Determine the [x, y] coordinate at the center of the cell enclosing the given text.  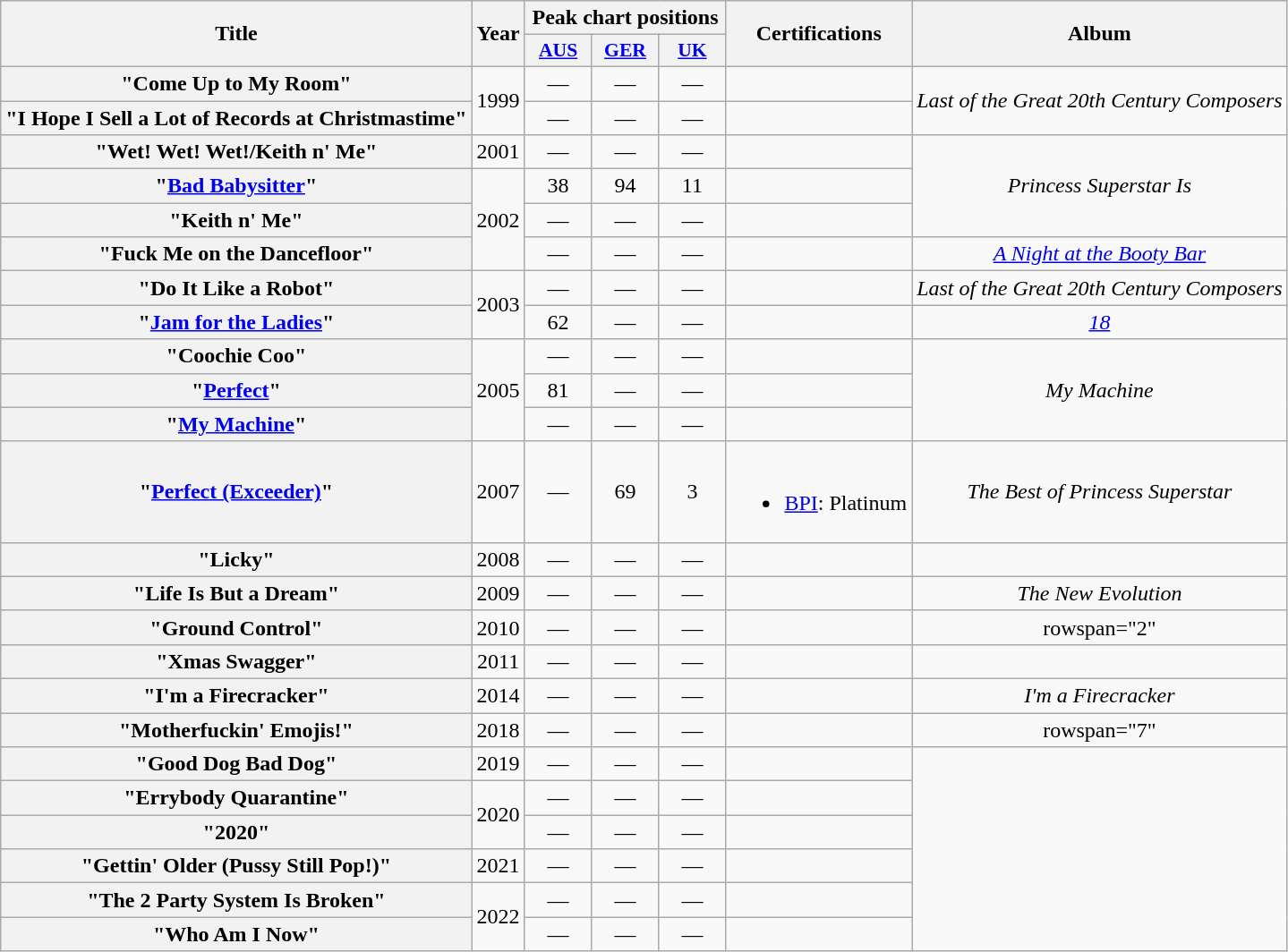
"Xmas Swagger" [236, 661]
"I Hope I Sell a Lot of Records at Christmastime" [236, 117]
Year [498, 34]
Album [1100, 34]
69 [625, 492]
"Ground Control" [236, 627]
"Who Am I Now" [236, 934]
"My Machine" [236, 424]
2019 [498, 764]
UK [693, 51]
2005 [498, 390]
My Machine [1100, 390]
2021 [498, 866]
2003 [498, 305]
18 [1100, 322]
"Life Is But a Dream" [236, 593]
rowspan="2" [1100, 627]
BPI: Platinum [819, 492]
Title [236, 34]
rowspan="7" [1100, 729]
2022 [498, 917]
2009 [498, 593]
"Keith n' Me" [236, 220]
Princess Superstar Is [1100, 186]
2007 [498, 492]
11 [693, 186]
"Fuck Me on the Dancefloor" [236, 254]
2010 [498, 627]
94 [625, 186]
"Motherfuckin' Emojis!" [236, 729]
2001 [498, 152]
"Wet! Wet! Wet!/Keith n' Me" [236, 152]
A Night at the Booty Bar [1100, 254]
"I'm a Firecracker" [236, 695]
AUS [559, 51]
2011 [498, 661]
81 [559, 390]
"2020" [236, 832]
"Perfect (Exceeder)" [236, 492]
2018 [498, 729]
62 [559, 322]
2020 [498, 815]
"Bad Babysitter" [236, 186]
"Gettin' Older (Pussy Still Pop!)" [236, 866]
I'm a Firecracker [1100, 695]
"Come Up to My Room" [236, 83]
"The 2 Party System Is Broken" [236, 900]
2008 [498, 559]
"Do It Like a Robot" [236, 288]
3 [693, 492]
The Best of Princess Superstar [1100, 492]
Peak chart positions [625, 18]
"Jam for the Ladies" [236, 322]
The New Evolution [1100, 593]
Certifications [819, 34]
2014 [498, 695]
"Coochie Coo" [236, 356]
1999 [498, 100]
"Good Dog Bad Dog" [236, 764]
38 [559, 186]
"Perfect" [236, 390]
GER [625, 51]
2002 [498, 220]
"Errybody Quarantine" [236, 798]
"Licky" [236, 559]
